Search for the cell housing the specified text and yield its [X, Y] center coordinate. 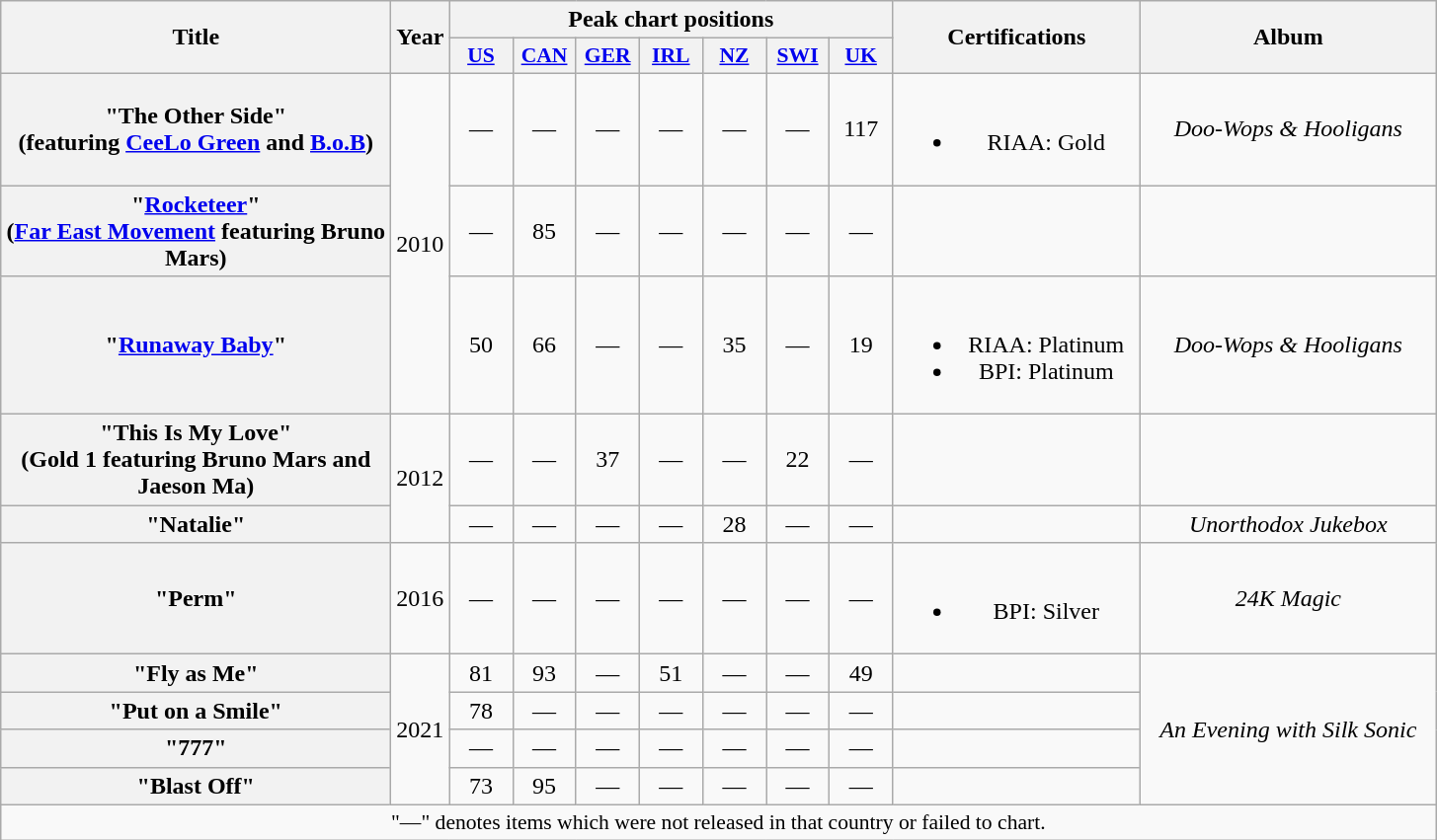
73 [481, 786]
"—" denotes items which were not released in that country or failed to chart. [719, 822]
"Fly as Me" [196, 673]
2010 [421, 243]
19 [861, 345]
GER [607, 56]
RIAA: PlatinumBPI: Platinum [1017, 345]
BPI: Silver [1017, 598]
"This Is My Love"(Gold 1 featuring Bruno Mars and Jaeson Ma) [196, 460]
SWI [798, 56]
85 [544, 231]
"Runaway Baby" [196, 345]
"777" [196, 748]
49 [861, 673]
"Perm" [196, 598]
93 [544, 673]
"Natalie" [196, 524]
CAN [544, 56]
IRL [671, 56]
81 [481, 673]
"Put on a Smile" [196, 711]
Certifications [1017, 38]
Title [196, 38]
2016 [421, 598]
US [481, 56]
50 [481, 345]
2012 [421, 479]
Album [1288, 38]
NZ [734, 56]
Unorthodox Jukebox [1288, 524]
Year [421, 38]
95 [544, 786]
51 [671, 673]
"Blast Off" [196, 786]
24K Magic [1288, 598]
"The Other Side"(featuring CeeLo Green and B.o.B) [196, 128]
UK [861, 56]
117 [861, 128]
"Rocketeer"(Far East Movement featuring Bruno Mars) [196, 231]
Peak chart positions [672, 20]
66 [544, 345]
22 [798, 460]
78 [481, 711]
35 [734, 345]
An Evening with Silk Sonic [1288, 729]
RIAA: Gold [1017, 128]
37 [607, 460]
2021 [421, 729]
28 [734, 524]
